Pinpoint the cell where the given text exists, returning its [x, y] midpoint coordinate. 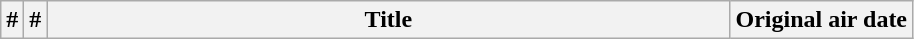
Title [388, 20]
Original air date [822, 20]
